Provide the (x, y) coordinate of the cell's center where the given text is located.  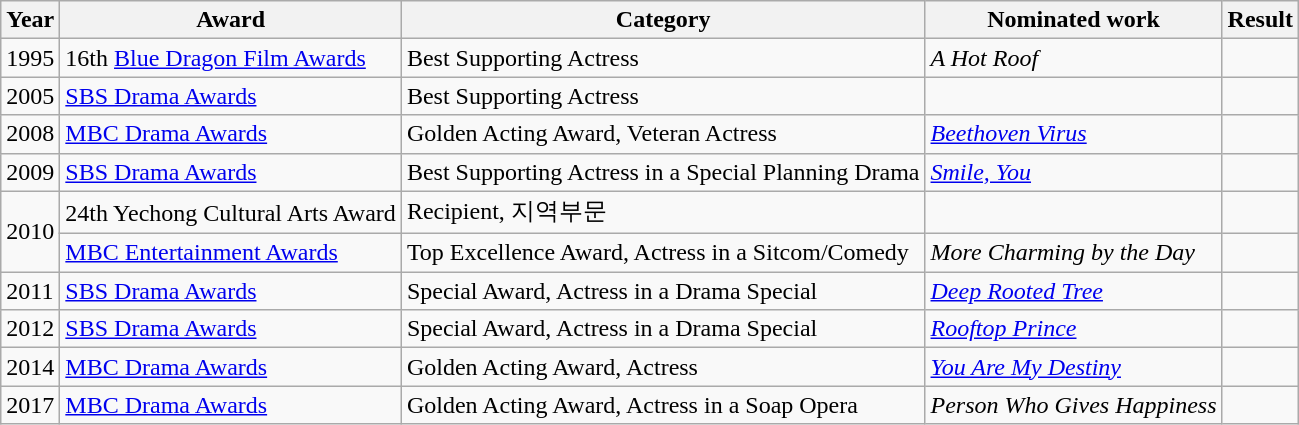
1995 (30, 58)
Nominated work (1074, 20)
Beethoven Virus (1074, 134)
Result (1260, 20)
Best Supporting Actress in a Special Planning Drama (663, 172)
Category (663, 20)
2008 (30, 134)
2005 (30, 96)
Person Who Gives Happiness (1074, 405)
A Hot Roof (1074, 58)
16th Blue Dragon Film Awards (231, 58)
Recipient, 지역부문 (663, 212)
Golden Acting Award, Veteran Actress (663, 134)
Top Excellence Award, Actress in a Sitcom/Comedy (663, 253)
Golden Acting Award, Actress (663, 367)
2014 (30, 367)
Award (231, 20)
2010 (30, 232)
Year (30, 20)
Deep Rooted Tree (1074, 291)
Smile, You (1074, 172)
2017 (30, 405)
Rooftop Prince (1074, 329)
2011 (30, 291)
You Are My Destiny (1074, 367)
2009 (30, 172)
Golden Acting Award, Actress in a Soap Opera (663, 405)
2012 (30, 329)
MBC Entertainment Awards (231, 253)
More Charming by the Day (1074, 253)
24th Yechong Cultural Arts Award (231, 212)
